From the cell containing the given text, extract its center point as (X, Y) coordinate. 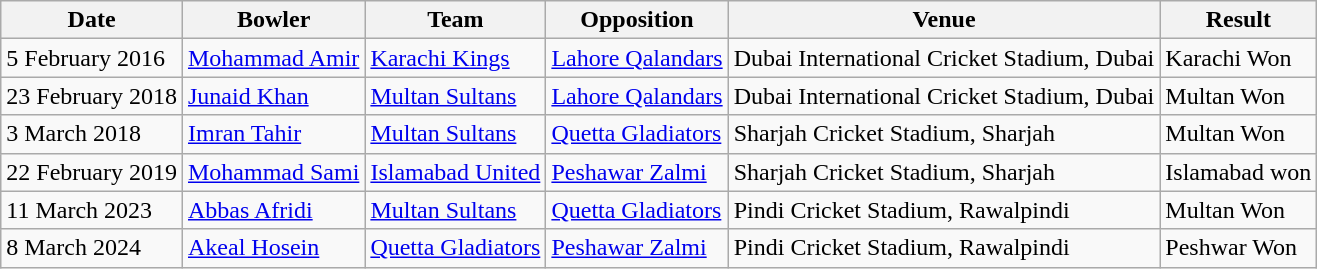
Mohammad Sami (273, 172)
11 March 2023 (92, 210)
Akeal Hosein (273, 248)
5 February 2016 (92, 58)
Date (92, 20)
Venue (944, 20)
22 February 2019 (92, 172)
Mohammad Amir (273, 58)
Team (456, 20)
Peshwar Won (1238, 248)
Karachi Kings (456, 58)
Opposition (637, 20)
Islamabad United (456, 172)
3 March 2018 (92, 134)
Abbas Afridi (273, 210)
Imran Tahir (273, 134)
23 February 2018 (92, 96)
Karachi Won (1238, 58)
8 March 2024 (92, 248)
Junaid Khan (273, 96)
Result (1238, 20)
Bowler (273, 20)
Islamabad won (1238, 172)
